Extract the [x, y] coordinate from the center of the cell holding the provided text.  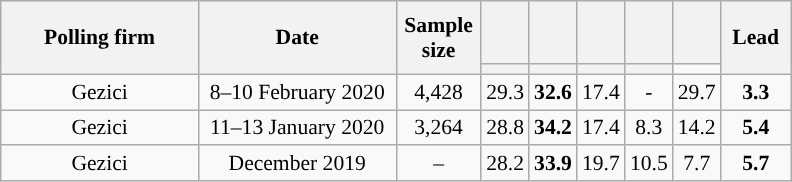
3.3 [756, 92]
4,428 [438, 92]
8–10 February 2020 [297, 92]
34.2 [553, 128]
5.7 [756, 164]
3,264 [438, 128]
- [649, 92]
14.2 [697, 128]
28.8 [505, 128]
Sample size [438, 38]
10.5 [649, 164]
11–13 January 2020 [297, 128]
Date [297, 38]
December 2019 [297, 164]
7.7 [697, 164]
29.3 [505, 92]
29.7 [697, 92]
– [438, 164]
8.3 [649, 128]
Polling firm [100, 38]
28.2 [505, 164]
Lead [756, 38]
19.7 [601, 164]
5.4 [756, 128]
32.6 [553, 92]
33.9 [553, 164]
